Locate the cell with the specified text and output its (X, Y) center coordinate. 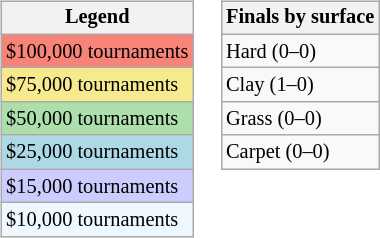
$10,000 tournaments (97, 220)
Finals by surface (300, 18)
Hard (0–0) (300, 51)
$50,000 tournaments (97, 119)
Legend (97, 18)
$25,000 tournaments (97, 152)
Grass (0–0) (300, 119)
$75,000 tournaments (97, 85)
$15,000 tournaments (97, 186)
Clay (1–0) (300, 85)
Carpet (0–0) (300, 152)
$100,000 tournaments (97, 51)
